Scan for the cell matching the given text and deliver its [X, Y] coordinate at center. 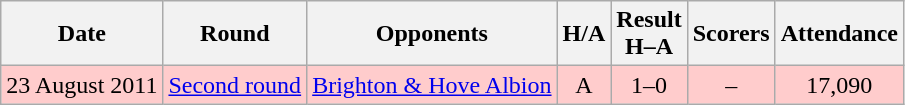
Attendance [839, 34]
A [584, 85]
H/A [584, 34]
Brighton & Hove Albion [432, 85]
Round [235, 34]
Second round [235, 85]
Opponents [432, 34]
ResultH–A [649, 34]
17,090 [839, 85]
Date [82, 34]
1–0 [649, 85]
– [731, 85]
Scorers [731, 34]
23 August 2011 [82, 85]
